Provide the [X, Y] coordinate of the cell's center where the given text is located.  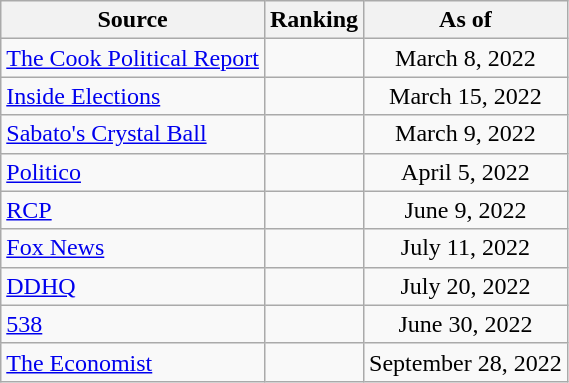
June 30, 2022 [466, 324]
As of [466, 20]
July 20, 2022 [466, 286]
Source [133, 20]
July 11, 2022 [466, 248]
The Cook Political Report [133, 58]
April 5, 2022 [466, 172]
March 8, 2022 [466, 58]
September 28, 2022 [466, 362]
June 9, 2022 [466, 210]
March 15, 2022 [466, 96]
538 [133, 324]
Politico [133, 172]
The Economist [133, 362]
Inside Elections [133, 96]
Fox News [133, 248]
Sabato's Crystal Ball [133, 134]
March 9, 2022 [466, 134]
RCP [133, 210]
Ranking [314, 20]
DDHQ [133, 286]
